Detect which cell encompasses the target text, then output its (x, y) center coordinate. 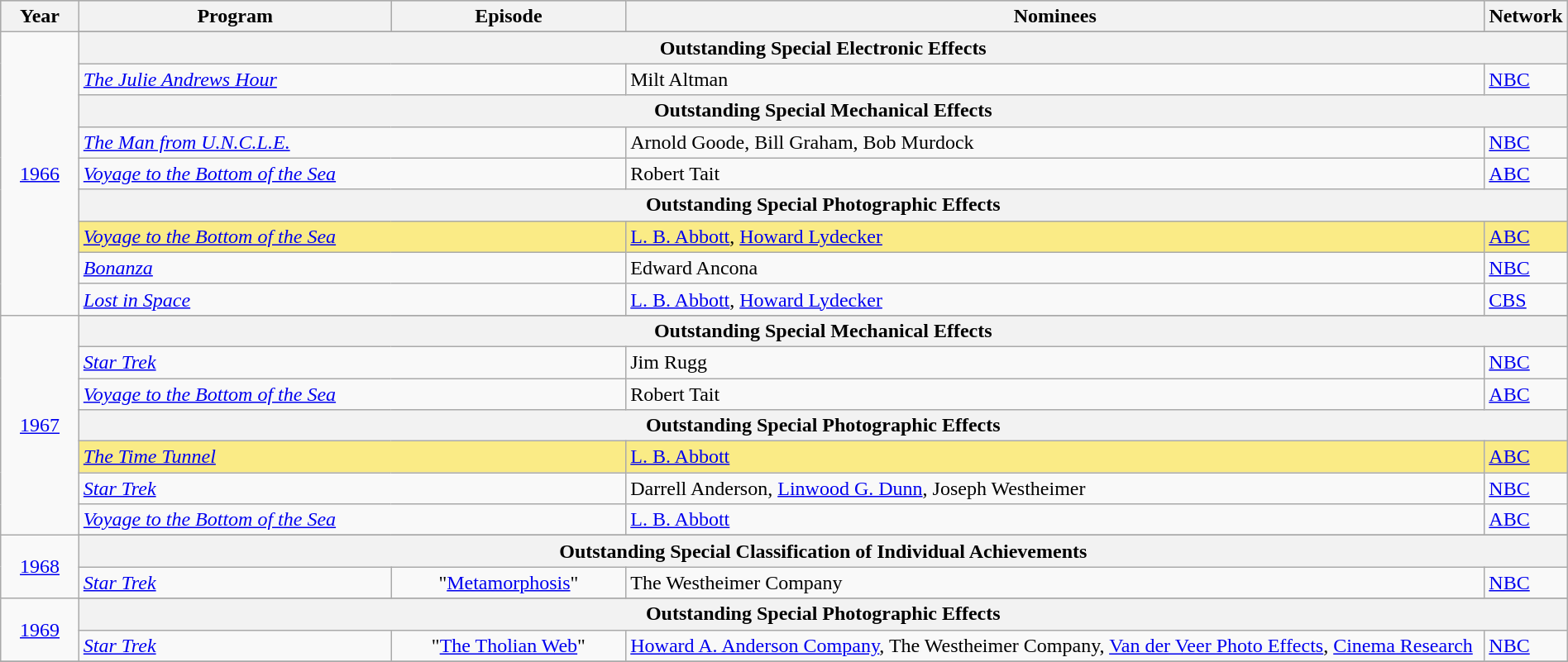
"Metamorphosis" (509, 583)
Edward Ancona (1055, 268)
Lost in Space (352, 299)
"The Tholian Web" (509, 645)
Program (235, 17)
Bonanza (352, 268)
1968 (40, 567)
Howard A. Anderson Company, The Westheimer Company, Van der Veer Photo Effects, Cinema Research (1055, 645)
Milt Altman (1055, 79)
The Westheimer Company (1055, 583)
1966 (40, 174)
Darrell Anderson, Linwood G. Dunn, Joseph Westheimer (1055, 488)
Network (1526, 17)
CBS (1526, 299)
Nominees (1055, 17)
1967 (40, 425)
Outstanding Special Classification of Individual Achievements (823, 551)
1969 (40, 630)
Arnold Goode, Bill Graham, Bob Murdock (1055, 142)
The Julie Andrews Hour (352, 79)
Year (40, 17)
Episode (509, 17)
Outstanding Special Electronic Effects (823, 48)
The Man from U.N.C.L.E. (352, 142)
Jim Rugg (1055, 362)
The Time Tunnel (352, 457)
